Capture the cell that displays the provided text and extract its [X, Y] central coordinate. 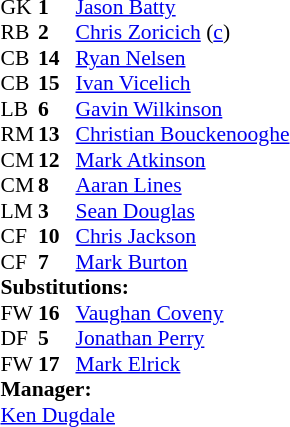
12 [57, 160]
14 [57, 58]
8 [57, 185]
Ryan Nelsen [182, 58]
Mark Atkinson [182, 160]
16 [57, 313]
5 [57, 339]
6 [57, 109]
7 [57, 262]
Christian Bouckenooghe [182, 135]
17 [57, 364]
10 [57, 237]
Chris Zoricich (c) [182, 33]
Mark Elrick [182, 364]
Manager: [144, 389]
2 [57, 33]
15 [57, 83]
LM [19, 211]
DF [19, 339]
Gavin Wilkinson [182, 109]
LB [19, 109]
Aaran Lines [182, 185]
Chris Jackson [182, 237]
Substitutions: [144, 287]
Ivan Vicelich [182, 83]
Mark Burton [182, 262]
Jonathan Perry [182, 339]
Sean Douglas [182, 211]
RB [19, 33]
Vaughan Coveny [182, 313]
RM [19, 135]
3 [57, 211]
13 [57, 135]
